Extract the (x, y) coordinate from the center of the cell holding the provided text.  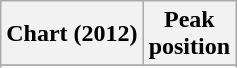
Chart (2012) (72, 34)
Peakposition (189, 34)
